Pinpoint the cell where the given text exists, returning its [x, y] midpoint coordinate. 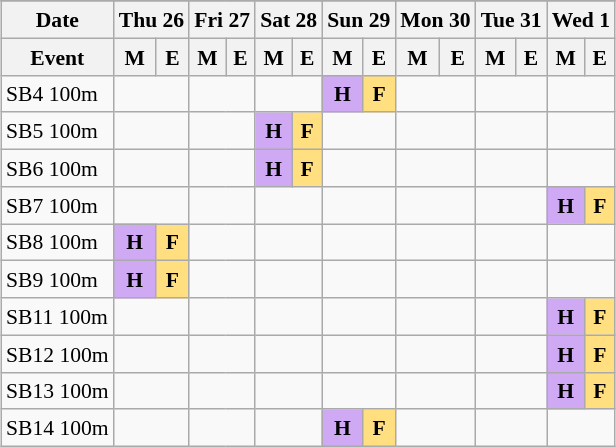
SB8 100m [58, 242]
Tue 31 [512, 20]
Event [58, 56]
SB5 100m [58, 130]
SB7 100m [58, 204]
Sun 29 [358, 20]
Mon 30 [435, 20]
SB13 100m [58, 390]
SB9 100m [58, 280]
Thu 26 [152, 20]
SB6 100m [58, 168]
SB4 100m [58, 94]
Fri 27 [222, 20]
SB12 100m [58, 354]
SB11 100m [58, 316]
Sat 28 [288, 20]
Date [58, 20]
SB14 100m [58, 428]
Wed 1 [581, 20]
